Determine the (x, y) coordinate at the center of the cell enclosing the given text.  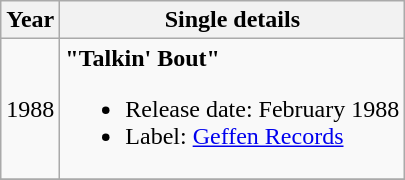
1988 (30, 109)
Single details (232, 20)
"Talkin' Bout"Release date: February 1988Label: Geffen Records (232, 109)
Year (30, 20)
